Output the (X, Y) coordinate of the center of the cell containing the given text.  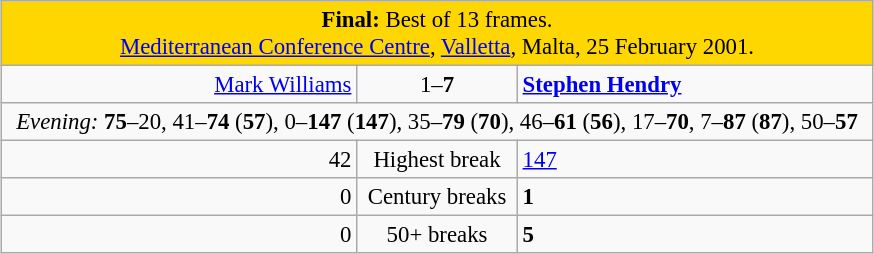
5 (695, 235)
Mark Williams (179, 85)
50+ breaks (438, 235)
Evening: 75–20, 41–74 (57), 0–147 (147), 35–79 (70), 46–61 (56), 17–70, 7–87 (87), 50–57 (437, 122)
1 (695, 197)
Century breaks (438, 197)
147 (695, 160)
1–7 (438, 85)
Stephen Hendry (695, 85)
Final: Best of 13 frames.Mediterranean Conference Centre, Valletta, Malta, 25 February 2001. (437, 34)
Highest break (438, 160)
42 (179, 160)
